Output the [X, Y] coordinate of the center of the cell containing the given text.  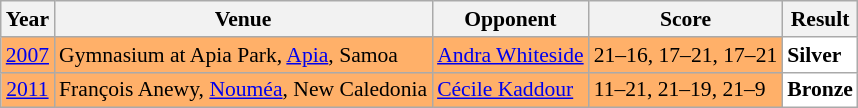
Year [28, 19]
Gymnasium at Apia Park, Apia, Samoa [243, 55]
Cécile Kaddour [510, 90]
Venue [243, 19]
11–21, 21–19, 21–9 [686, 90]
Result [820, 19]
Andra Whiteside [510, 55]
Bronze [820, 90]
Opponent [510, 19]
2011 [28, 90]
21–16, 17–21, 17–21 [686, 55]
Score [686, 19]
2007 [28, 55]
François Anewy, Nouméa, New Caledonia [243, 90]
Silver [820, 55]
